Find where the given text appears and provide that cell's center as [x, y] coordinate. 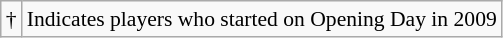
† [12, 19]
Indicates players who started on Opening Day in 2009 [262, 19]
